Return the (x, y) coordinate for the center point of the cell that contains the specified text.  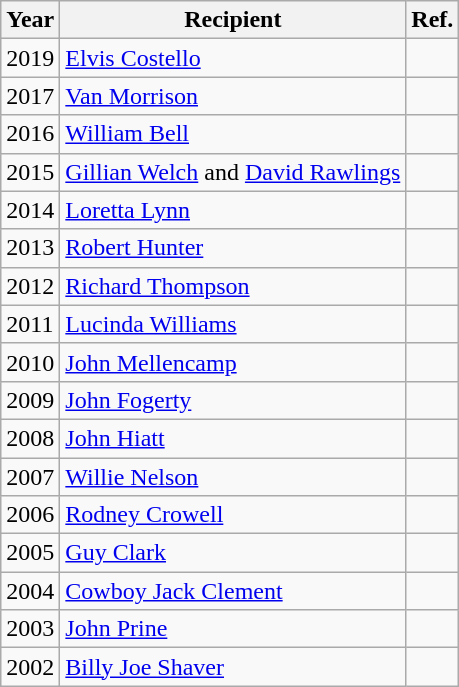
Elvis Costello (233, 58)
2010 (30, 362)
Billy Joe Shaver (233, 667)
John Hiatt (233, 438)
2008 (30, 438)
Rodney Crowell (233, 515)
Willie Nelson (233, 477)
2007 (30, 477)
2009 (30, 400)
Recipient (233, 20)
2006 (30, 515)
Guy Clark (233, 553)
2005 (30, 553)
2015 (30, 172)
Lucinda Williams (233, 324)
2002 (30, 667)
John Fogerty (233, 400)
John Prine (233, 629)
John Mellencamp (233, 362)
Year (30, 20)
2011 (30, 324)
2017 (30, 96)
2003 (30, 629)
2014 (30, 210)
Gillian Welch and David Rawlings (233, 172)
2013 (30, 248)
Cowboy Jack Clement (233, 591)
2004 (30, 591)
2016 (30, 134)
Robert Hunter (233, 248)
Richard Thompson (233, 286)
Loretta Lynn (233, 210)
2019 (30, 58)
2012 (30, 286)
William Bell (233, 134)
Ref. (432, 20)
Van Morrison (233, 96)
